Search for the cell housing the specified text and yield its (x, y) center coordinate. 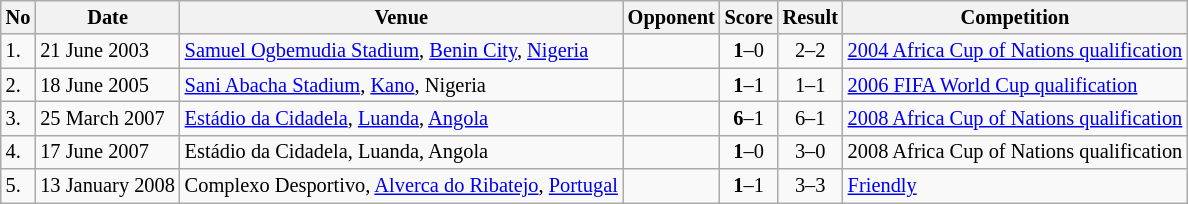
Samuel Ogbemudia Stadium, Benin City, Nigeria (402, 51)
Date (107, 17)
1. (18, 51)
25 March 2007 (107, 118)
No (18, 17)
2004 Africa Cup of Nations qualification (1015, 51)
Opponent (672, 17)
Result (810, 17)
Friendly (1015, 186)
3. (18, 118)
Score (749, 17)
13 January 2008 (107, 186)
21 June 2003 (107, 51)
18 June 2005 (107, 85)
17 June 2007 (107, 152)
4. (18, 152)
3–3 (810, 186)
Venue (402, 17)
3–0 (810, 152)
2006 FIFA World Cup qualification (1015, 85)
2. (18, 85)
5. (18, 186)
2–2 (810, 51)
Sani Abacha Stadium, Kano, Nigeria (402, 85)
Complexo Desportivo, Alverca do Ribatejo, Portugal (402, 186)
Competition (1015, 17)
